Capture the cell that displays the provided text and extract its (x, y) central coordinate. 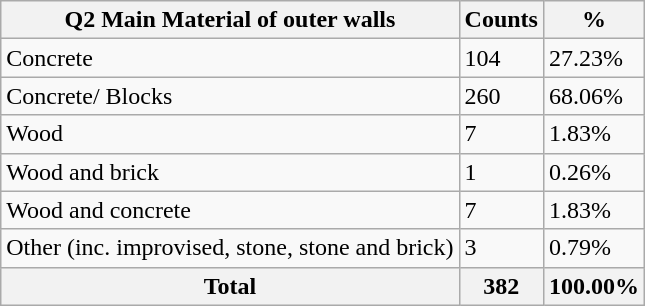
Other (inc. improvised, stone, stone and brick) (230, 248)
Concrete/ Blocks (230, 96)
382 (501, 286)
% (594, 20)
Concrete (230, 58)
Q2 Main Material of outer walls (230, 20)
1 (501, 172)
Counts (501, 20)
Total (230, 286)
Wood (230, 134)
Wood and brick (230, 172)
3 (501, 248)
0.79% (594, 248)
Wood and concrete (230, 210)
68.06% (594, 96)
104 (501, 58)
260 (501, 96)
0.26% (594, 172)
27.23% (594, 58)
100.00% (594, 286)
